Capture the cell that displays the provided text and extract its [x, y] central coordinate. 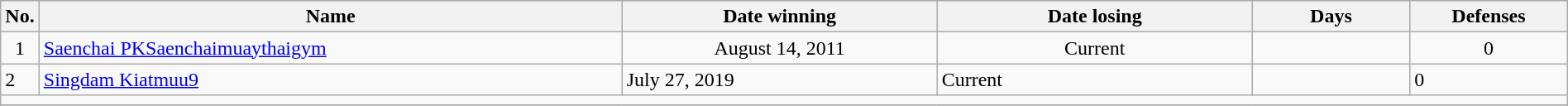
July 27, 2019 [779, 79]
No. [20, 17]
Defenses [1489, 17]
Saenchai PKSaenchaimuaythaigym [331, 48]
Date losing [1095, 17]
August 14, 2011 [779, 48]
Name [331, 17]
Singdam Kiatmuu9 [331, 79]
Days [1331, 17]
2 [20, 79]
Date winning [779, 17]
1 [20, 48]
